Locate the cell with the specified text and output its [x, y] center coordinate. 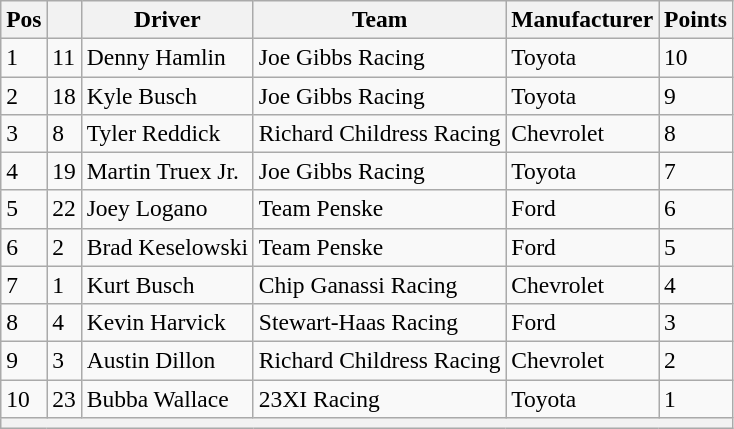
Chip Ganassi Racing [379, 285]
19 [64, 171]
Team [379, 19]
11 [64, 57]
Kevin Harvick [167, 322]
Brad Keselowski [167, 247]
Pos [24, 19]
23XI Racing [379, 398]
Denny Hamlin [167, 57]
Martin Truex Jr. [167, 171]
23 [64, 398]
Manufacturer [582, 19]
Tyler Reddick [167, 133]
Austin Dillon [167, 360]
Stewart-Haas Racing [379, 322]
Joey Logano [167, 209]
18 [64, 95]
Kyle Busch [167, 95]
Kurt Busch [167, 285]
Bubba Wallace [167, 398]
Driver [167, 19]
22 [64, 209]
Points [696, 19]
